Detect which cell encompasses the target text, then output its [X, Y] center coordinate. 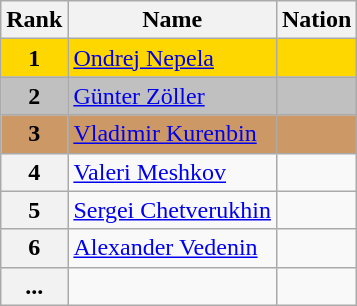
3 [34, 134]
Sergei Chetverukhin [172, 210]
... [34, 286]
Valeri Meshkov [172, 172]
Günter Zöller [172, 96]
Name [172, 20]
Ondrej Nepela [172, 58]
Rank [34, 20]
1 [34, 58]
Vladimir Kurenbin [172, 134]
5 [34, 210]
4 [34, 172]
Alexander Vedenin [172, 248]
6 [34, 248]
2 [34, 96]
Nation [316, 20]
